Scan for the cell matching the given text and deliver its (X, Y) coordinate at center. 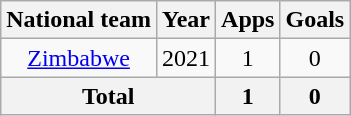
Year (186, 20)
Goals (315, 20)
Zimbabwe (79, 58)
Total (108, 96)
2021 (186, 58)
National team (79, 20)
Apps (248, 20)
